Return [x, y] of the center of cell containing provided text 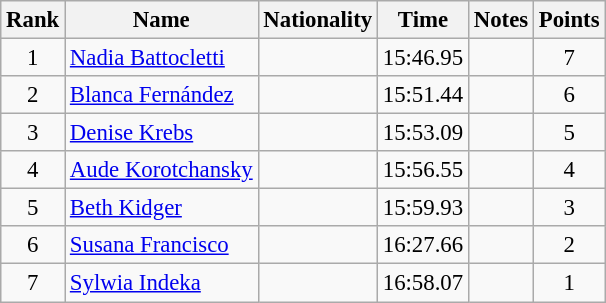
Points [568, 20]
Nationality [318, 20]
15:53.09 [422, 133]
15:59.93 [422, 208]
Beth Kidger [162, 208]
Sylwia Indeka [162, 283]
Blanca Fernández [162, 95]
Rank [33, 20]
16:58.07 [422, 283]
Aude Korotchansky [162, 170]
15:46.95 [422, 58]
Susana Francisco [162, 245]
Time [422, 20]
Name [162, 20]
15:56.55 [422, 170]
Nadia Battocletti [162, 58]
Denise Krebs [162, 133]
15:51.44 [422, 95]
Notes [500, 20]
16:27.66 [422, 245]
